Extract the (X, Y) coordinate from the center of the cell holding the provided text.  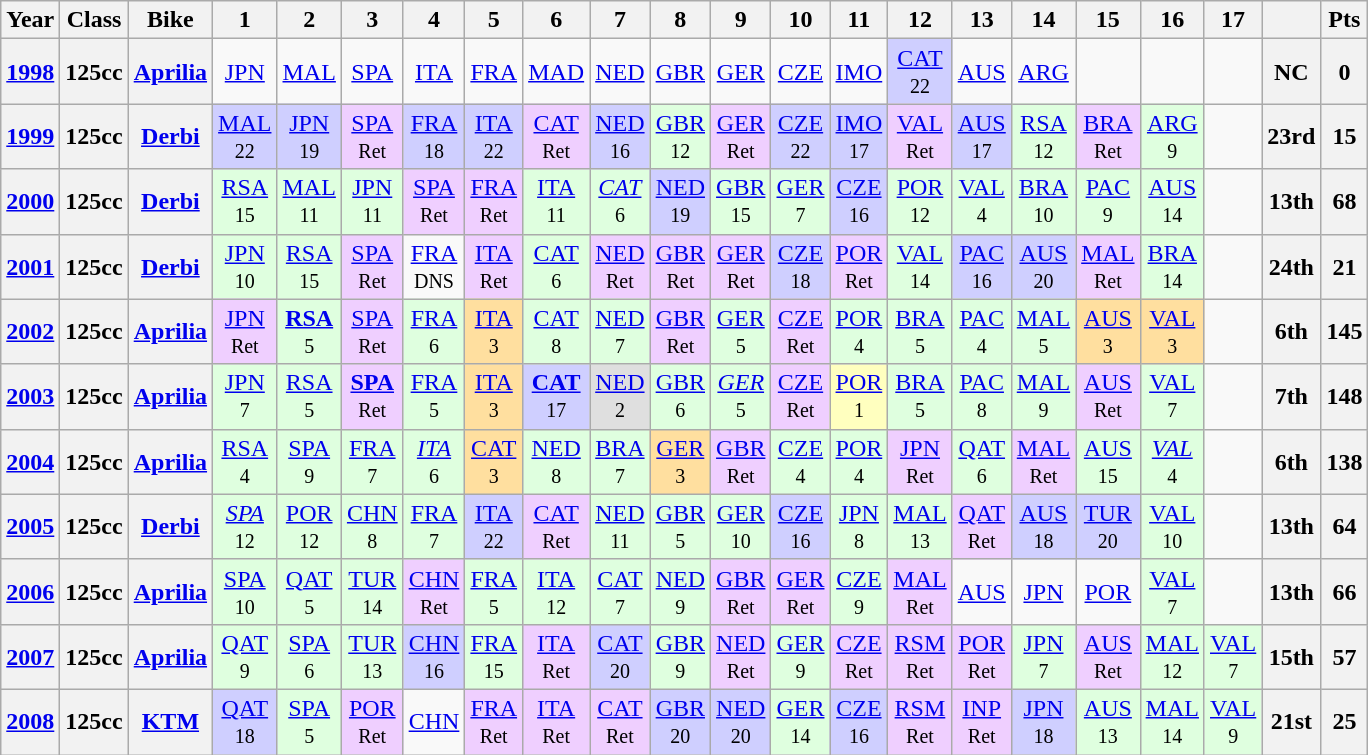
16 (1172, 20)
NED (620, 72)
IMO (859, 72)
PAC9 (1108, 202)
2004 (30, 462)
AUS3 (1108, 332)
JPN11 (372, 202)
1998 (30, 72)
TUR14 (372, 592)
21st (1292, 722)
64 (1344, 526)
MAL5 (1043, 332)
RSA4 (245, 462)
2005 (30, 526)
JPN10 (245, 266)
8 (680, 20)
145 (1344, 332)
NED11 (620, 526)
VAL14 (920, 266)
IMO17 (859, 136)
SPA (372, 72)
Class (94, 20)
CZE (800, 72)
POR (1108, 592)
GBR15 (741, 202)
66 (1344, 592)
NC (1292, 72)
GER9 (800, 656)
AUS18 (1043, 526)
24th (1292, 266)
GBR6 (680, 396)
15th (1292, 656)
KTM (170, 722)
GER (741, 72)
GER14 (800, 722)
NED8 (556, 462)
NED20 (741, 722)
7th (1292, 396)
CHN8 (372, 526)
FRADNS (434, 266)
138 (1344, 462)
VALRet (920, 136)
ITA (434, 72)
QAT9 (245, 656)
AUS15 (1108, 462)
NED9 (680, 592)
CAT17 (556, 396)
17 (1232, 20)
9 (741, 20)
12 (920, 20)
21 (1344, 266)
MAD (556, 72)
2000 (30, 202)
TUR13 (372, 656)
MAL9 (1043, 396)
23rd (1292, 136)
NED19 (680, 202)
NED2 (620, 396)
JPN19 (309, 136)
FRA6 (434, 332)
5 (494, 20)
3 (372, 20)
CAT3 (494, 462)
JPN18 (1043, 722)
2001 (30, 266)
SPA5 (309, 722)
GER3 (680, 462)
MAL13 (920, 526)
MAL22 (245, 136)
VAL3 (1172, 332)
POR1 (859, 396)
GER10 (741, 526)
2008 (30, 722)
11 (859, 20)
PAC16 (982, 266)
CAT20 (620, 656)
RSA12 (1043, 136)
QATRet (982, 526)
AUS13 (1108, 722)
2002 (30, 332)
QAT18 (245, 722)
CHNRet (434, 592)
68 (1344, 202)
Year (30, 20)
ARG (1043, 72)
TUR20 (1108, 526)
ITA11 (556, 202)
FRA15 (494, 656)
ARG9 (1172, 136)
MAL (309, 72)
PAC4 (982, 332)
NED16 (620, 136)
BRA14 (1172, 266)
SPA6 (309, 656)
INPRet (982, 722)
AUS20 (1043, 266)
SPA9 (309, 462)
FRA (494, 72)
GBR (680, 72)
FRA18 (434, 136)
0 (1344, 72)
CZE9 (859, 592)
57 (1344, 656)
GBR5 (680, 526)
PAC8 (982, 396)
CZE18 (800, 266)
6 (556, 20)
ITA6 (434, 462)
AUS17 (982, 136)
VAL10 (1172, 526)
CAT7 (620, 592)
SPA10 (245, 592)
AUS14 (1172, 202)
GBR9 (680, 656)
7 (620, 20)
2 (309, 20)
GBR12 (680, 136)
GBR20 (680, 722)
Bike (170, 20)
2007 (30, 656)
VAL9 (1232, 722)
CAT22 (920, 72)
ITA12 (556, 592)
1999 (30, 136)
10 (800, 20)
NED7 (620, 332)
MAL12 (1172, 656)
25 (1344, 722)
BRA7 (620, 462)
BRARet (1108, 136)
14 (1043, 20)
JPN8 (859, 526)
Pts (1344, 20)
CHN16 (434, 656)
CAT8 (556, 332)
1 (245, 20)
CZE4 (800, 462)
MAL14 (1172, 722)
SPA12 (245, 526)
13 (982, 20)
2003 (30, 396)
CHN (434, 722)
CZE22 (800, 136)
QAT6 (982, 462)
148 (1344, 396)
QAT5 (309, 592)
GER7 (800, 202)
2006 (30, 592)
4 (434, 20)
BRA10 (1043, 202)
MAL11 (309, 202)
